Identify which cell holds the provided text, then report its [X, Y] central coordinate. 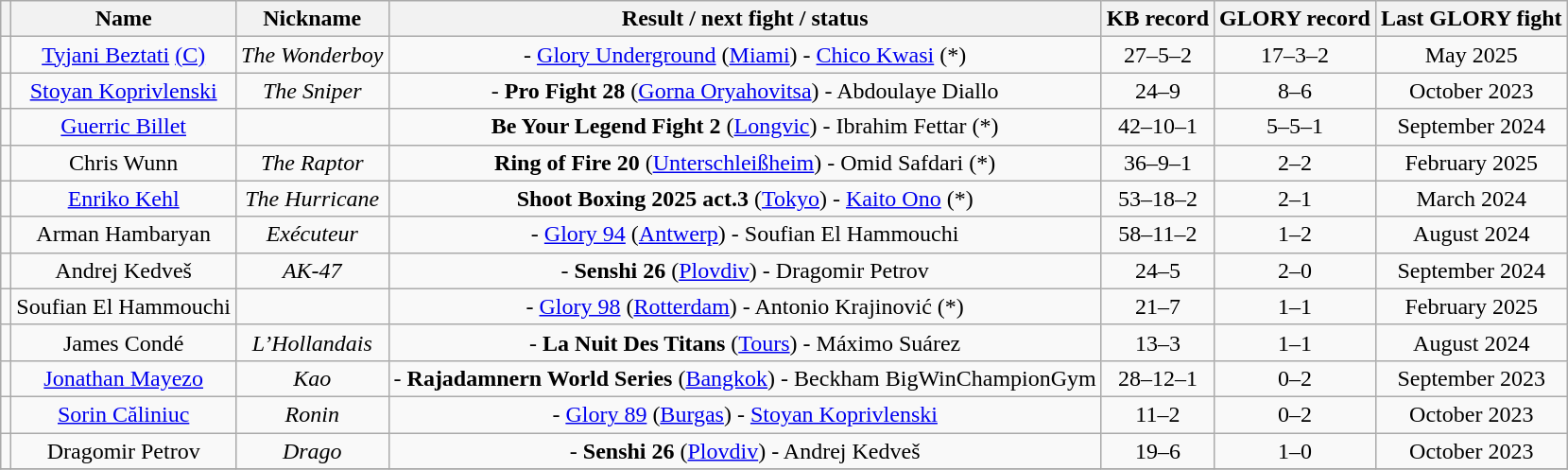
42–10–1 [1157, 127]
September 2023 [1471, 378]
- La Nuit Des Titans (Tours) - Máximo Suárez [745, 342]
L’Hollandais [313, 342]
Stoyan Koprivlenski [124, 91]
Be Your Legend Fight 2 (Longvic) - Ibrahim Fettar (*) [745, 127]
13–3 [1157, 342]
The Sniper [313, 91]
58–11–2 [1157, 235]
James Condé [124, 342]
27–5–2 [1157, 55]
24–5 [1157, 270]
Nickname [313, 19]
Result / next fight / status [745, 19]
2–0 [1295, 270]
24–9 [1157, 91]
17–3–2 [1295, 55]
- Glory 89 (Burgas) - Stoyan Koprivlenski [745, 414]
1–2 [1295, 235]
- Senshi 26 (Plovdiv) - Dragomir Petrov [745, 270]
Kao [313, 378]
- Glory 98 (Rotterdam) - Antonio Krajinović (*) [745, 306]
28–12–1 [1157, 378]
53–18–2 [1157, 199]
Exécuteur [313, 235]
1–0 [1295, 451]
Last GLORY fight [1471, 19]
8–6 [1295, 91]
- Glory Underground (Miami) - Chico Kwasi (*) [745, 55]
May 2025 [1471, 55]
Enriko Kehl [124, 199]
Sorin Căliniuc [124, 414]
The Hurricane [313, 199]
The Wonderboy [313, 55]
19–6 [1157, 451]
2–1 [1295, 199]
21–7 [1157, 306]
11–2 [1157, 414]
Andrej Kedveš [124, 270]
Tyjani Beztati (C) [124, 55]
- Senshi 26 (Plovdiv) - Andrej Kedveš [745, 451]
Dragomir Petrov [124, 451]
Name [124, 19]
Ronin [313, 414]
AK-47 [313, 270]
- Pro Fight 28 (Gorna Oryahovitsa) - Abdoulaye Diallo [745, 91]
Drago [313, 451]
Shoot Boxing 2025 act.3 (Tokyo) - Kaito Ono (*) [745, 199]
Chris Wunn [124, 163]
Soufian El Hammouchi [124, 306]
36–9–1 [1157, 163]
Guerric Billet [124, 127]
- Rajadamnern World Series (Bangkok) - Beckham BigWinChampionGym [745, 378]
2–2 [1295, 163]
KB record [1157, 19]
5–5–1 [1295, 127]
Arman Hambaryan [124, 235]
GLORY record [1295, 19]
Ring of Fire 20 (Unterschleißheim) - Omid Safdari (*) [745, 163]
The Raptor [313, 163]
March 2024 [1471, 199]
- Glory 94 (Antwerp) - Soufian El Hammouchi [745, 235]
Jonathan Mayezo [124, 378]
